Detect which cell encompasses the target text, then output its [x, y] center coordinate. 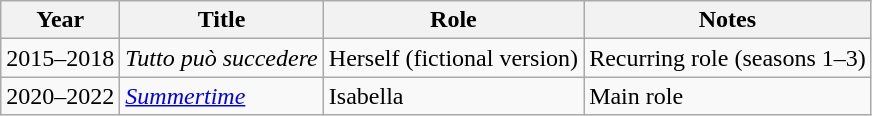
Role [453, 20]
Summertime [222, 96]
Year [60, 20]
2020–2022 [60, 96]
Herself (fictional version) [453, 58]
Isabella [453, 96]
Notes [728, 20]
Main role [728, 96]
Title [222, 20]
2015–2018 [60, 58]
Tutto può succedere [222, 58]
Recurring role (seasons 1–3) [728, 58]
